Extract the (x, y) coordinate from the center of the cell holding the provided text.  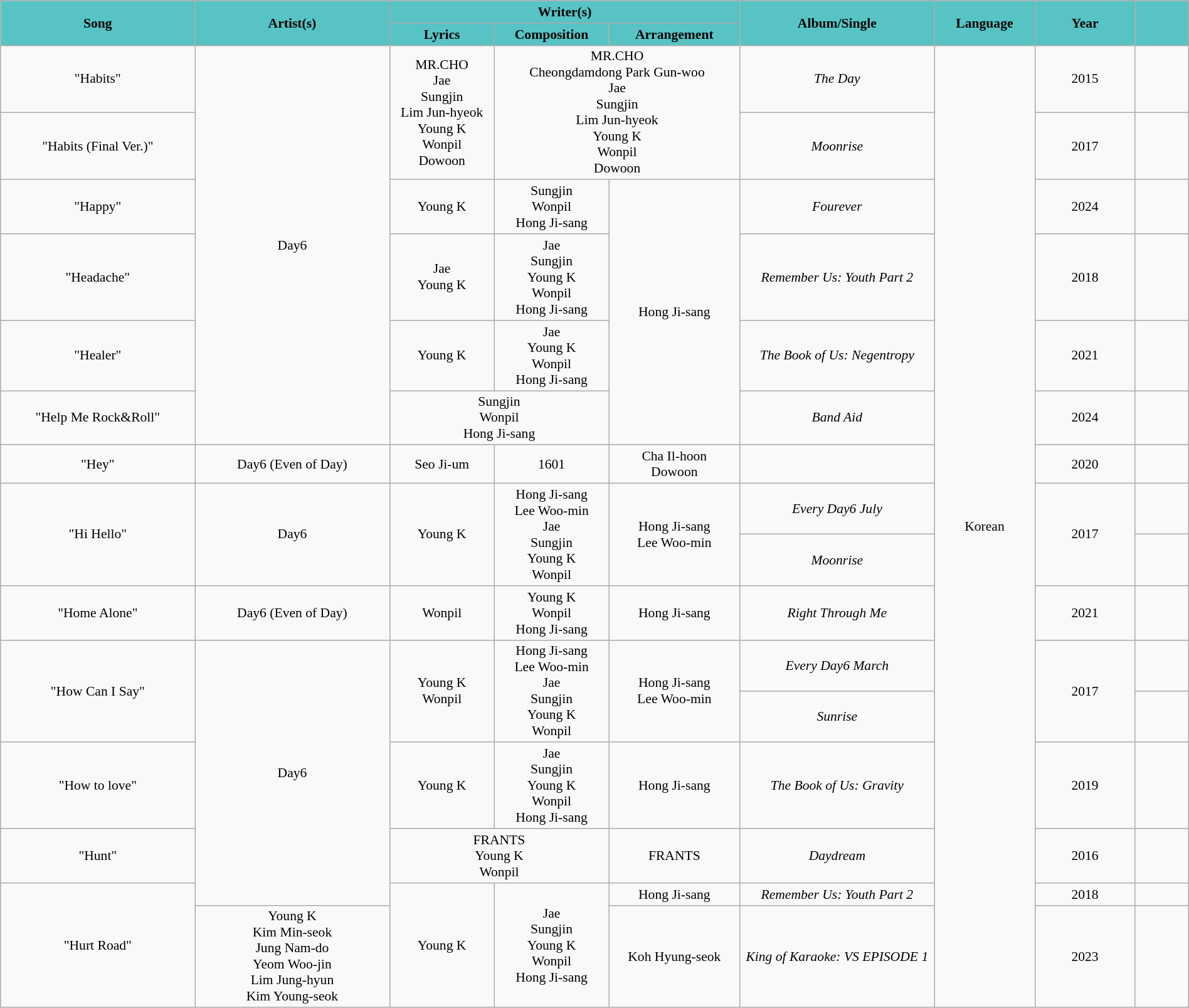
Right Through Me (837, 612)
Writer(s) (564, 12)
"How to love" (98, 785)
2023 (1085, 956)
"Hunt" (98, 856)
"Hurt Road" (98, 945)
"How Can I Say" (98, 691)
Young KWonpilHong Ji-sang (552, 612)
The Book of Us: Gravity (837, 785)
MR.CHOJaeSungjinLim Jun-hyeokYoung KWonpilDowoon (441, 112)
"Healer" (98, 355)
Fourever (837, 207)
Sunrise (837, 717)
The Day (837, 79)
2015 (1085, 79)
2019 (1085, 785)
MR.CHOCheongdamdong Park Gun-wooJaeSungjinLim Jun-hyeokYoung KWonpilDowoon (617, 112)
Song (98, 23)
JaeYoung K (441, 277)
Language (985, 23)
1601 (552, 464)
"Hi Hello" (98, 534)
Wonpil (441, 612)
"Happy" (98, 207)
JaeYoung KWonpilHong Ji-sang (552, 355)
Every Day6 March (837, 666)
"Habits (Final Ver.)" (98, 146)
King of Karaoke: VS EPISODE 1 (837, 956)
FRANTSYoung KWonpil (499, 856)
2016 (1085, 856)
FRANTS (675, 856)
Year (1085, 23)
Arrangement (675, 34)
"Home Alone" (98, 612)
Young KWonpil (441, 691)
Daydream (837, 856)
Band Aid (837, 418)
Koh Hyung-seok (675, 956)
"Headache" (98, 277)
Lyrics (441, 34)
Korean (985, 526)
2020 (1085, 464)
Composition (552, 34)
The Book of Us: Negentropy (837, 355)
Artist(s) (292, 23)
Young KKim Min-seokJung Nam-doYeom Woo-jinLim Jung-hyunKim Young-seok (292, 956)
Album/Single (837, 23)
Every Day6 July (837, 509)
Seo Ji-um (441, 464)
Cha Il-hoonDowoon (675, 464)
"Help Me Rock&Roll" (98, 418)
"Habits" (98, 79)
"Hey" (98, 464)
